Find where the given text appears and provide that cell's center as [x, y] coordinate. 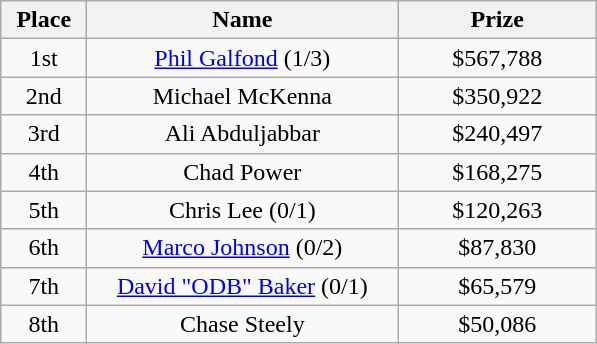
5th [44, 210]
$168,275 [498, 172]
Chad Power [242, 172]
1st [44, 58]
$567,788 [498, 58]
Ali Abduljabbar [242, 134]
Phil Galfond (1/3) [242, 58]
Name [242, 20]
7th [44, 286]
$120,263 [498, 210]
$350,922 [498, 96]
Place [44, 20]
4th [44, 172]
3rd [44, 134]
Michael McKenna [242, 96]
Marco Johnson (0/2) [242, 248]
$240,497 [498, 134]
Chase Steely [242, 324]
2nd [44, 96]
6th [44, 248]
Chris Lee (0/1) [242, 210]
8th [44, 324]
$87,830 [498, 248]
Prize [498, 20]
$65,579 [498, 286]
$50,086 [498, 324]
David "ODB" Baker (0/1) [242, 286]
